Locate the cell with the specified text and output its [x, y] center coordinate. 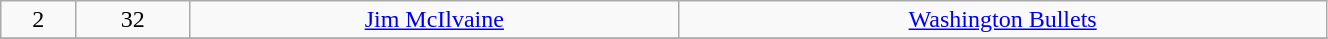
Jim McIlvaine [434, 20]
32 [133, 20]
2 [38, 20]
Washington Bullets [1003, 20]
